Return (x, y) of the center of cell containing provided text 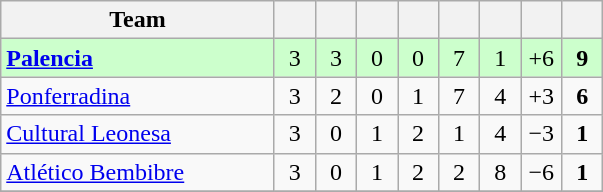
6 (582, 96)
Ponferradina (138, 96)
Palencia (138, 58)
Cultural Leonesa (138, 134)
+3 (542, 96)
Atlético Bembibre (138, 172)
Team (138, 20)
−6 (542, 172)
9 (582, 58)
8 (500, 172)
+6 (542, 58)
−3 (542, 134)
